Provide the [x, y] coordinate of the cell's center where the given text is located.  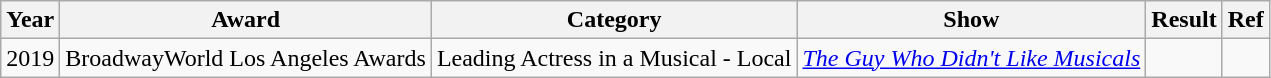
BroadwayWorld Los Angeles Awards [246, 58]
The Guy Who Didn't Like Musicals [972, 58]
Year [30, 20]
2019 [30, 58]
Result [1184, 20]
Leading Actress in a Musical - Local [614, 58]
Show [972, 20]
Award [246, 20]
Category [614, 20]
Ref [1246, 20]
